Locate the cell with the specified text and output its [X, Y] center coordinate. 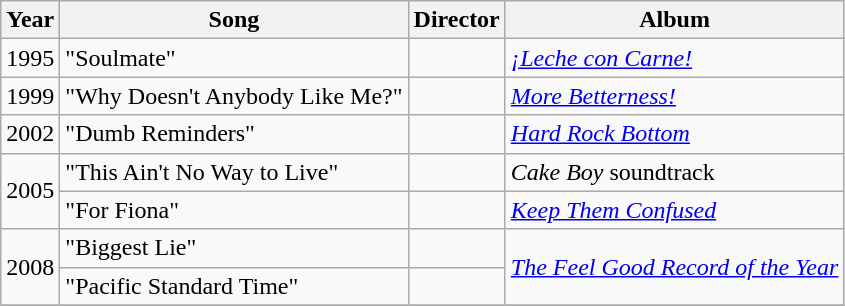
"Pacific Standard Time" [234, 286]
2008 [30, 267]
Cake Boy soundtrack [674, 172]
¡Leche con Carne! [674, 58]
More Betterness! [674, 96]
"Soulmate" [234, 58]
"This Ain't No Way to Live" [234, 172]
Album [674, 20]
The Feel Good Record of the Year [674, 267]
2002 [30, 134]
"For Fiona" [234, 210]
1999 [30, 96]
"Dumb Reminders" [234, 134]
"Why Doesn't Anybody Like Me?" [234, 96]
Song [234, 20]
Hard Rock Bottom [674, 134]
1995 [30, 58]
2005 [30, 191]
"Biggest Lie" [234, 248]
Year [30, 20]
Keep Them Confused [674, 210]
Director [456, 20]
